Locate the cell with the specified text and output its [x, y] center coordinate. 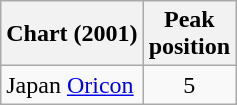
5 [189, 85]
Peakposition [189, 34]
Japan Oricon [72, 85]
Chart (2001) [72, 34]
